Find where the given text appears and provide that cell's center as [x, y] coordinate. 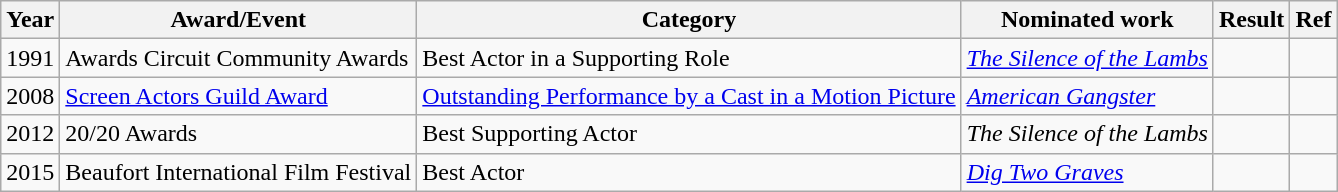
2008 [30, 96]
Dig Two Graves [1087, 172]
Best Supporting Actor [689, 134]
1991 [30, 58]
Outstanding Performance by a Cast in a Motion Picture [689, 96]
Result [1251, 20]
Category [689, 20]
Award/Event [238, 20]
2012 [30, 134]
Ref [1314, 20]
Best Actor [689, 172]
Beaufort International Film Festival [238, 172]
Screen Actors Guild Award [238, 96]
Nominated work [1087, 20]
Awards Circuit Community Awards [238, 58]
2015 [30, 172]
Best Actor in a Supporting Role [689, 58]
American Gangster [1087, 96]
Year [30, 20]
20/20 Awards [238, 134]
